Provide the [X, Y] coordinate of the cell's center where the given text is located.  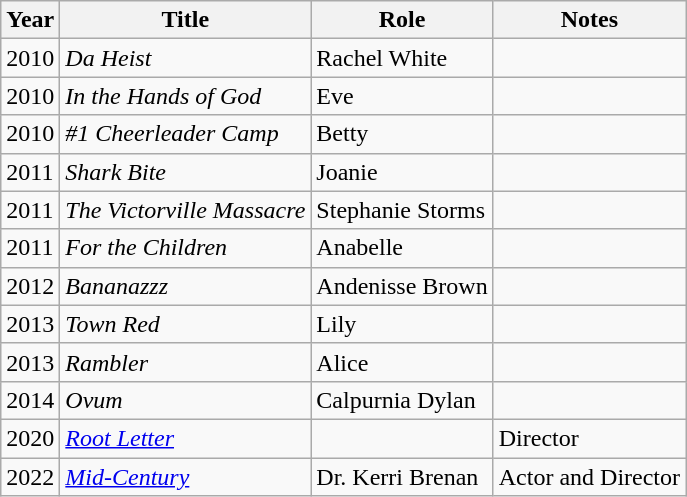
Andenisse Brown [402, 286]
Joanie [402, 172]
Mid-Century [186, 477]
The Victorville Massacre [186, 210]
Rambler [186, 362]
Notes [589, 20]
Root Letter [186, 438]
Da Heist [186, 58]
2012 [30, 286]
Role [402, 20]
Director [589, 438]
#1 Cheerleader Camp [186, 134]
Dr. Kerri Brenan [402, 477]
Stephanie Storms [402, 210]
Title [186, 20]
Ovum [186, 400]
Rachel White [402, 58]
Calpurnia Dylan [402, 400]
Shark Bite [186, 172]
Betty [402, 134]
Town Red [186, 324]
Eve [402, 96]
For the Children [186, 248]
Actor and Director [589, 477]
Year [30, 20]
2022 [30, 477]
Alice [402, 362]
Lily [402, 324]
Bananazzz [186, 286]
Anabelle [402, 248]
2020 [30, 438]
In the Hands of God [186, 96]
2014 [30, 400]
